Return [x, y] of the center of cell containing provided text 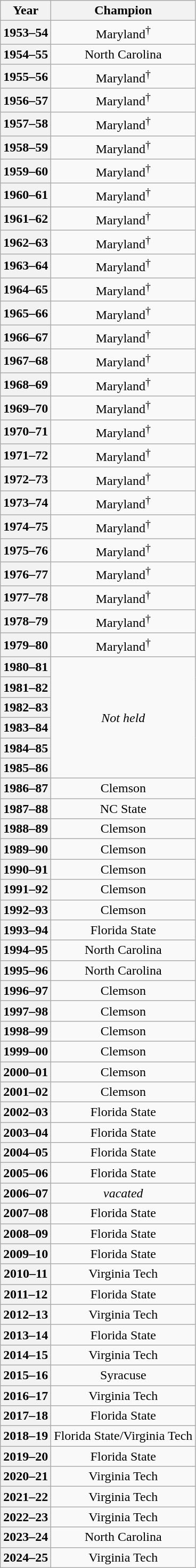
1987–88 [26, 809]
1995–96 [26, 970]
2012–13 [26, 1314]
1962–63 [26, 242]
1969–70 [26, 408]
2020–21 [26, 1477]
2019–20 [26, 1456]
1966–67 [26, 337]
1961–62 [26, 219]
1985–86 [26, 768]
1986–87 [26, 789]
1975–76 [26, 551]
1994–95 [26, 950]
1971–72 [26, 455]
1958–59 [26, 148]
1984–85 [26, 748]
2003–04 [26, 1133]
1956–57 [26, 100]
1954–55 [26, 54]
1982–83 [26, 707]
1980–81 [26, 667]
1998–99 [26, 1031]
1988–89 [26, 829]
2017–18 [26, 1416]
2014–15 [26, 1355]
2015–16 [26, 1375]
1979–80 [26, 645]
2008–09 [26, 1234]
2001–02 [26, 1092]
Year [26, 11]
2016–17 [26, 1396]
2004–05 [26, 1153]
2009–10 [26, 1254]
1996–97 [26, 991]
2010–11 [26, 1274]
1978–79 [26, 621]
1974–75 [26, 526]
2002–03 [26, 1112]
1997–98 [26, 1011]
2018–19 [26, 1436]
1990–91 [26, 869]
1993–94 [26, 930]
2013–14 [26, 1335]
2007–08 [26, 1213]
1973–74 [26, 503]
2000–01 [26, 1072]
1953–54 [26, 33]
vacated [124, 1193]
1968–69 [26, 385]
2022–23 [26, 1517]
1957–58 [26, 124]
2021–22 [26, 1497]
1983–84 [26, 727]
2011–12 [26, 1294]
1964–65 [26, 289]
2005–06 [26, 1173]
1965–66 [26, 314]
Champion [124, 11]
1960–61 [26, 195]
1981–82 [26, 687]
1991–92 [26, 890]
1992–93 [26, 910]
1976–77 [26, 574]
Florida State/Virginia Tech [124, 1436]
Syracuse [124, 1375]
2024–25 [26, 1557]
Not held [124, 717]
1963–64 [26, 266]
1999–00 [26, 1051]
1977–78 [26, 598]
1967–68 [26, 360]
2023–24 [26, 1537]
1972–73 [26, 480]
2006–07 [26, 1193]
1989–90 [26, 849]
1959–60 [26, 171]
1970–71 [26, 432]
NC State [124, 809]
1955–56 [26, 77]
